Return the (x, y) coordinate for the center point of the cell that contains the specified text.  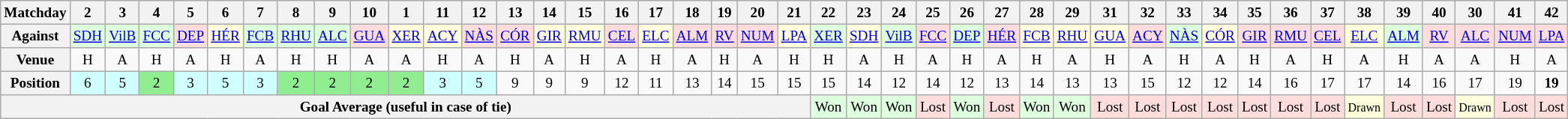
29 (1072, 13)
10 (369, 13)
1 (406, 13)
26 (967, 13)
Matchday (35, 13)
40 (1438, 13)
34 (1221, 13)
42 (1552, 13)
23 (864, 13)
20 (757, 13)
Venue (35, 60)
7 (259, 13)
21 (794, 13)
37 (1327, 13)
35 (1254, 13)
41 (1515, 13)
Position (35, 83)
31 (1110, 13)
27 (1002, 13)
25 (933, 13)
22 (829, 13)
38 (1365, 13)
24 (898, 13)
Goal Average (useful in case of tie) (406, 107)
8 (296, 13)
Against (35, 36)
32 (1148, 13)
39 (1404, 13)
36 (1291, 13)
4 (156, 13)
30 (1476, 13)
28 (1036, 13)
33 (1184, 13)
18 (692, 13)
